Extract the [x, y] coordinate from the center of the cell holding the provided text.  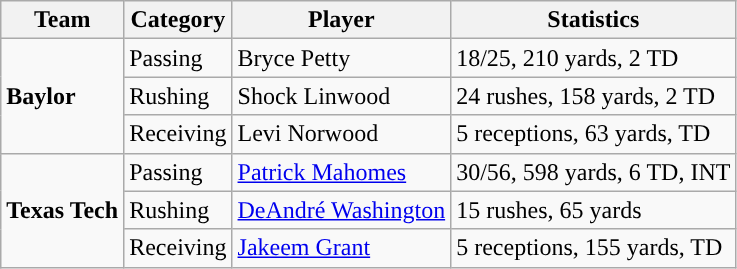
Category [178, 20]
Patrick Mahomes [342, 172]
Bryce Petty [342, 58]
Shock Linwood [342, 96]
Levi Norwood [342, 134]
Jakeem Grant [342, 248]
Baylor [62, 96]
Statistics [594, 20]
DeAndré Washington [342, 210]
5 receptions, 63 yards, TD [594, 134]
Player [342, 20]
Texas Tech [62, 210]
15 rushes, 65 yards [594, 210]
5 receptions, 155 yards, TD [594, 248]
24 rushes, 158 yards, 2 TD [594, 96]
18/25, 210 yards, 2 TD [594, 58]
Team [62, 20]
30/56, 598 yards, 6 TD, INT [594, 172]
